Determine the (x, y) coordinate at the center of the cell enclosing the given text.  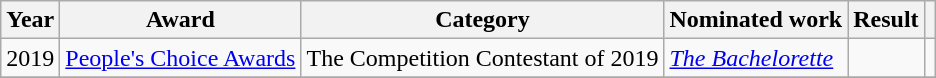
Nominated work (756, 20)
2019 (30, 58)
Result (886, 20)
Year (30, 20)
Award (180, 20)
Category (482, 20)
People's Choice Awards (180, 58)
The Competition Contestant of 2019 (482, 58)
The Bachelorette (756, 58)
